For the text-containing cell, return its midpoint in [x, y] coordinate format. 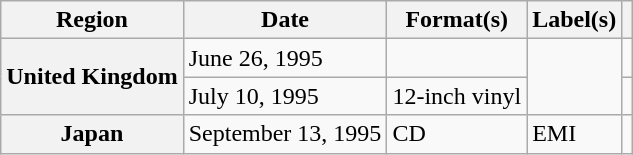
Date [285, 20]
July 10, 1995 [285, 96]
Japan [92, 134]
June 26, 1995 [285, 58]
CD [457, 134]
United Kingdom [92, 77]
September 13, 1995 [285, 134]
EMI [574, 134]
Format(s) [457, 20]
12-inch vinyl [457, 96]
Label(s) [574, 20]
Region [92, 20]
